Return the [x, y] coordinate for the center point of the cell that contains the specified text.  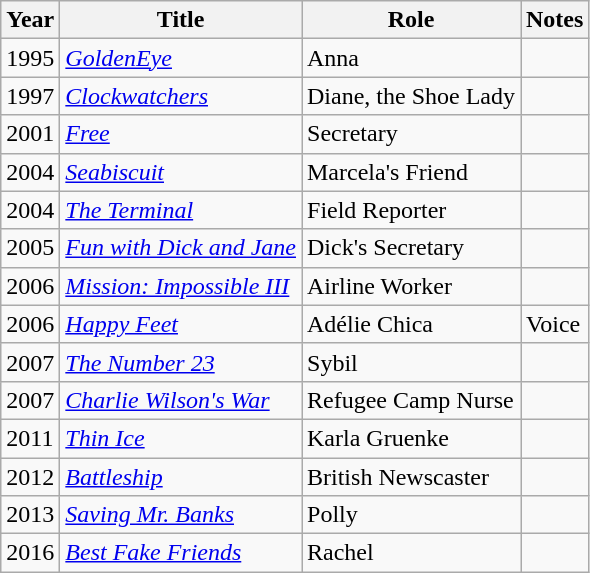
Mission: Impossible III [181, 286]
Thin Ice [181, 438]
Dick's Secretary [412, 248]
Happy Feet [181, 324]
Clockwatchers [181, 96]
Polly [412, 515]
Field Reporter [412, 210]
GoldenEye [181, 58]
The Terminal [181, 210]
Notes [554, 20]
Secretary [412, 134]
Marcela's Friend [412, 172]
2011 [30, 438]
British Newscaster [412, 477]
Battleship [181, 477]
Fun with Dick and Jane [181, 248]
1997 [30, 96]
Refugee Camp Nurse [412, 400]
Title [181, 20]
Year [30, 20]
Anna [412, 58]
2005 [30, 248]
1995 [30, 58]
2001 [30, 134]
Diane, the Shoe Lady [412, 96]
Sybil [412, 362]
Seabiscuit [181, 172]
Voice [554, 324]
Role [412, 20]
Karla Gruenke [412, 438]
Saving Mr. Banks [181, 515]
2012 [30, 477]
2016 [30, 553]
Rachel [412, 553]
Best Fake Friends [181, 553]
2013 [30, 515]
Free [181, 134]
The Number 23 [181, 362]
Charlie Wilson's War [181, 400]
Adélie Chica [412, 324]
Airline Worker [412, 286]
